Scan for the cell matching the given text and deliver its (x, y) coordinate at center. 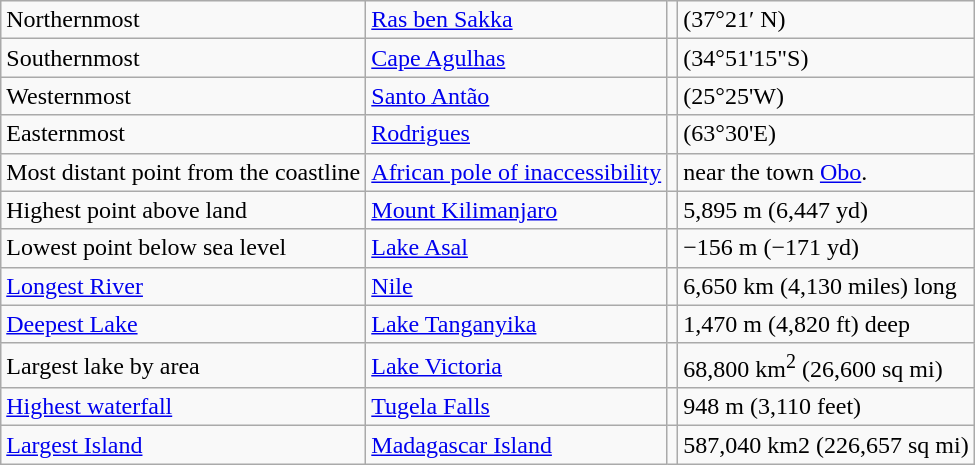
(37°21′ N) (826, 20)
(25°25'W) (826, 96)
Santo Antão (516, 96)
Ras ben Sakka (516, 20)
1,470 m (4,820 ft) deep (826, 324)
Cape Agulhas (516, 58)
Largest Island (184, 445)
Madagascar Island (516, 445)
Longest River (184, 286)
Highest point above land (184, 210)
African pole of inaccessibility (516, 172)
Lake Victoria (516, 366)
Largest lake by area (184, 366)
Northernmost (184, 20)
948 m (3,110 feet) (826, 407)
near the town Obo. (826, 172)
Easternmost (184, 134)
−156 m (−171 yd) (826, 248)
Southernmost (184, 58)
(63°30'E) (826, 134)
Highest waterfall (184, 407)
Lake Tanganyika (516, 324)
Most distant point from the coastline (184, 172)
Westernmost (184, 96)
Rodrigues (516, 134)
6,650 km (4,130 miles) long (826, 286)
5,895 m (6,447 yd) (826, 210)
587,040 km2 (226,657 sq mi) (826, 445)
Lowest point below sea level (184, 248)
68,800 km2 (26,600 sq mi) (826, 366)
Nile (516, 286)
Deepest Lake (184, 324)
Lake Asal (516, 248)
Tugela Falls (516, 407)
(34°51'15"S) (826, 58)
Mount Kilimanjaro (516, 210)
